Determine the [X, Y] coordinate at the center of the cell enclosing the given text.  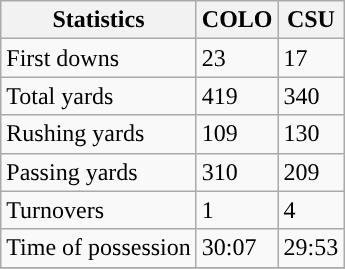
419 [237, 96]
Passing yards [99, 172]
29:53 [311, 248]
CSU [311, 20]
Total yards [99, 96]
Rushing yards [99, 134]
COLO [237, 20]
Turnovers [99, 210]
209 [311, 172]
4 [311, 210]
340 [311, 96]
30:07 [237, 248]
First downs [99, 58]
130 [311, 134]
23 [237, 58]
Time of possession [99, 248]
Statistics [99, 20]
17 [311, 58]
1 [237, 210]
109 [237, 134]
310 [237, 172]
